Detect which cell encompasses the target text, then output its [X, Y] center coordinate. 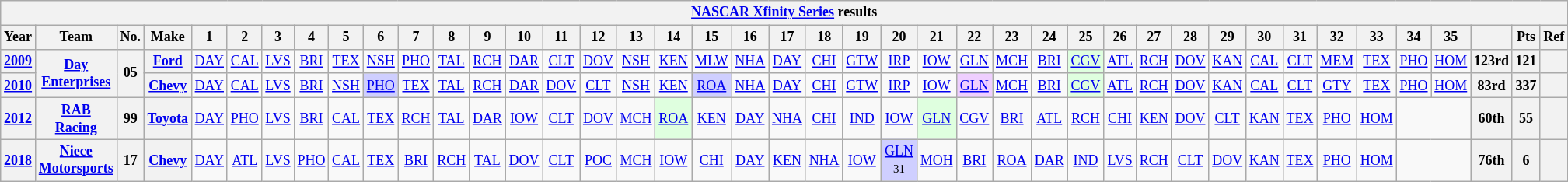
GLN31 [899, 160]
121 [1526, 61]
No. [131, 37]
23 [1012, 37]
14 [673, 37]
RAB Racing [76, 118]
MLW [712, 61]
Pts [1526, 37]
9 [488, 37]
05 [131, 73]
MEM [1337, 61]
2009 [19, 61]
26 [1120, 37]
10 [524, 37]
Niece Motorsports [76, 160]
7 [416, 37]
21 [936, 37]
5 [347, 37]
99 [131, 118]
1 [209, 37]
27 [1154, 37]
19 [862, 37]
337 [1526, 86]
Year [19, 37]
8 [452, 37]
NASCAR Xfinity Series results [784, 12]
11 [561, 37]
4 [311, 37]
Ref [1554, 37]
3 [278, 37]
2018 [19, 160]
12 [599, 37]
33 [1376, 37]
20 [899, 37]
16 [750, 37]
2 [244, 37]
Day Enterprises [76, 73]
15 [712, 37]
POC [599, 160]
29 [1228, 37]
123rd [1492, 61]
Make [168, 37]
25 [1085, 37]
55 [1526, 118]
34 [1413, 37]
28 [1190, 37]
35 [1451, 37]
83rd [1492, 86]
Team [76, 37]
30 [1264, 37]
Ford [168, 61]
24 [1049, 37]
13 [636, 37]
Toyota [168, 118]
2010 [19, 86]
32 [1337, 37]
22 [975, 37]
2012 [19, 118]
18 [824, 37]
76th [1492, 160]
31 [1300, 37]
MOH [936, 160]
60th [1492, 118]
GTY [1337, 86]
